Return [X, Y] of the center of cell containing provided text 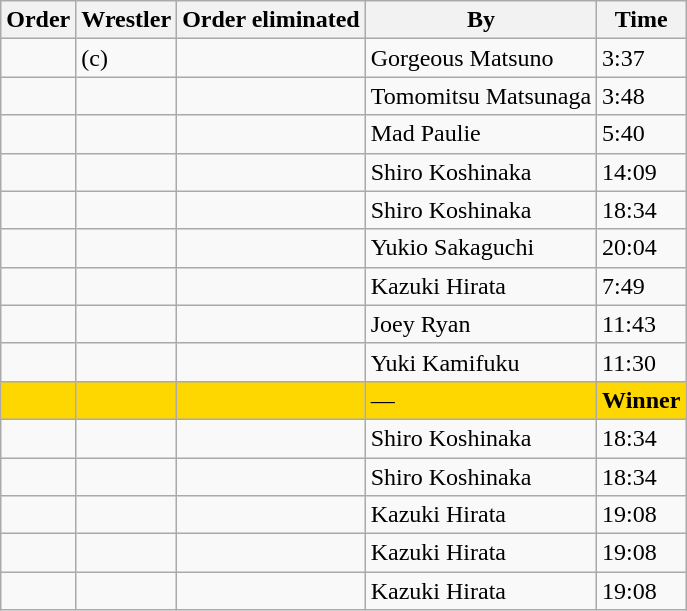
7:49 [642, 286]
11:43 [642, 324]
3:37 [642, 58]
By [480, 20]
Order eliminated [272, 20]
20:04 [642, 248]
(c) [126, 58]
14:09 [642, 172]
Winner [642, 400]
Order [38, 20]
3:48 [642, 96]
Mad Paulie [480, 134]
— [480, 400]
Wrestler [126, 20]
Time [642, 20]
5:40 [642, 134]
Tomomitsu Matsunaga [480, 96]
11:30 [642, 362]
Gorgeous Matsuno [480, 58]
Yuki Kamifuku [480, 362]
Yukio Sakaguchi [480, 248]
Joey Ryan [480, 324]
